Extract the [X, Y] coordinate from the center of the cell holding the provided text.  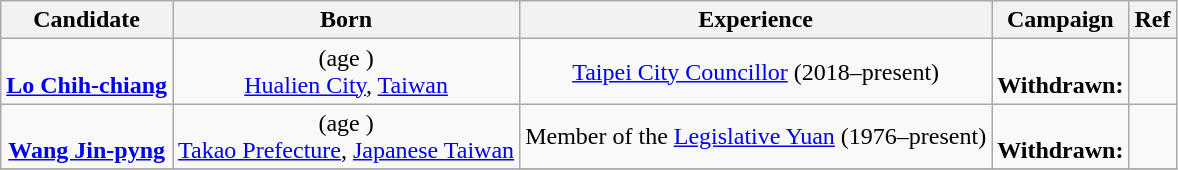
Candidate [87, 20]
(age )Hualien City, Taiwan [346, 72]
(age )Takao Prefecture, Japanese Taiwan [346, 136]
Born [346, 20]
Ref [1152, 20]
Wang Jin-pyng [87, 136]
Lo Chih-chiang [87, 72]
Member of the Legislative Yuan (1976–present) [756, 136]
Experience [756, 20]
Campaign [1060, 20]
Taipei City Councillor (2018–present) [756, 72]
